From the cell containing the given text, extract its center point as [x, y] coordinate. 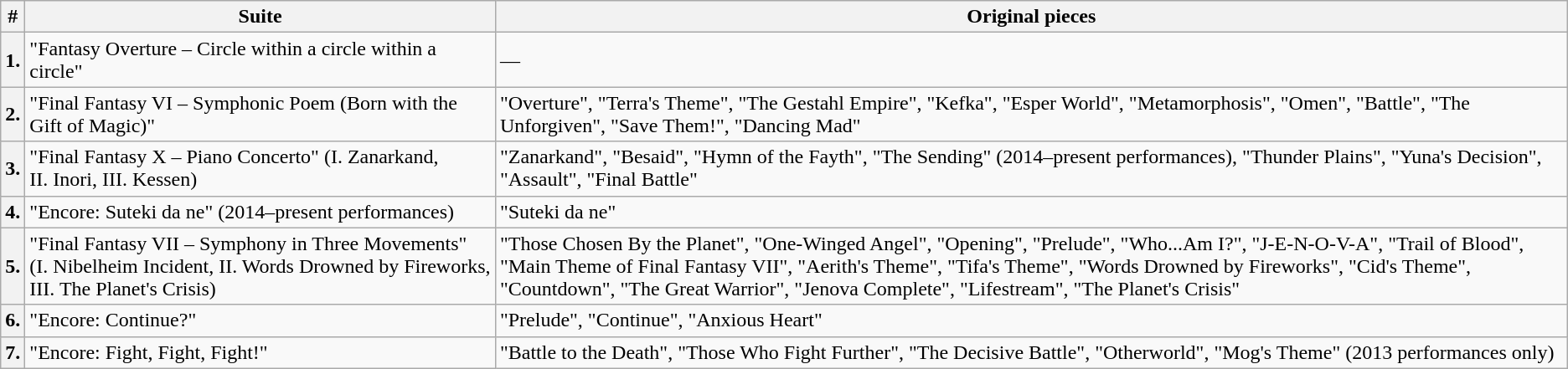
"Encore: Suteki da ne" (2014–present performances) [260, 212]
"Encore: Continue?" [260, 320]
"Fantasy Overture – Circle within a circle within a circle" [260, 60]
1. [13, 60]
"Final Fantasy VII – Symphony in Three Movements" (I. Nibelheim Incident, II. Words Drowned by Fireworks, III. The Planet's Crisis) [260, 266]
6. [13, 320]
— [1031, 60]
"Suteki da ne" [1031, 212]
4. [13, 212]
7. [13, 352]
# [13, 17]
"Battle to the Death", "Those Who Fight Further", "The Decisive Battle", "Otherworld", "Mog's Theme" (2013 performances only) [1031, 352]
"Final Fantasy VI – Symphonic Poem (Born with the Gift of Magic)" [260, 114]
"Zanarkand", "Besaid", "Hymn of the Fayth", "The Sending" (2014–present performances), "Thunder Plains", "Yuna's Decision", "Assault", "Final Battle" [1031, 169]
"Prelude", "Continue", "Anxious Heart" [1031, 320]
3. [13, 169]
"Final Fantasy X – Piano Concerto" (I. Zanarkand, II. Inori, III. Kessen) [260, 169]
Suite [260, 17]
5. [13, 266]
"Encore: Fight, Fight, Fight!" [260, 352]
2. [13, 114]
Original pieces [1031, 17]
